Search for the cell housing the specified text and yield its (x, y) center coordinate. 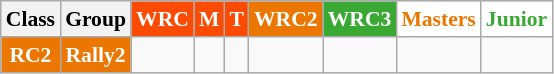
RC2 (30, 55)
Class (30, 19)
WRC3 (360, 19)
Masters (438, 19)
WRC2 (286, 19)
WRC (162, 19)
M (210, 19)
Rally2 (96, 55)
T (236, 19)
Group (96, 19)
Junior (516, 19)
